Detect which cell encompasses the target text, then output its (x, y) center coordinate. 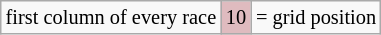
10 (236, 17)
first column of every race (111, 17)
= grid position (316, 17)
